Find where the given text appears and provide that cell's center as [x, y] coordinate. 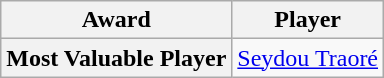
Most Valuable Player [116, 58]
Player [308, 20]
Seydou Traoré [308, 58]
Award [116, 20]
